For the text-containing cell, return its midpoint in (x, y) coordinate format. 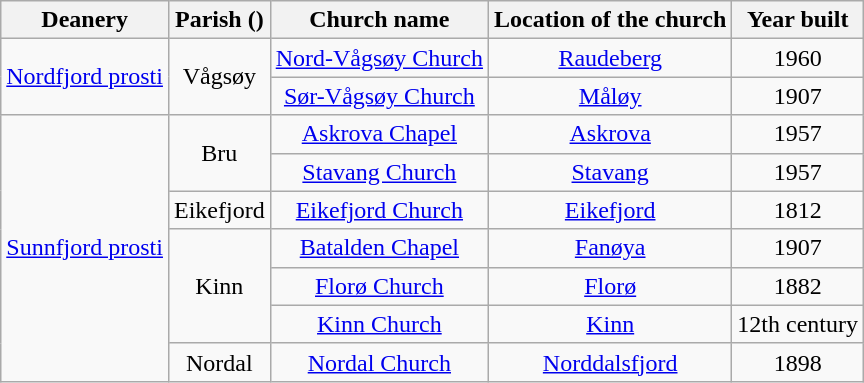
Bru (219, 153)
Vågsøy (219, 77)
Parish () (219, 20)
12th century (798, 324)
Sunnfjord prosti (85, 248)
Kinn Church (379, 324)
Raudeberg (610, 58)
Askrova Chapel (379, 134)
Nord-Vågsøy Church (379, 58)
Location of the church (610, 20)
1960 (798, 58)
Sør-Vågsøy Church (379, 96)
Stavang Church (379, 172)
Norddalsfjord (610, 362)
1882 (798, 286)
Batalden Chapel (379, 248)
Måløy (610, 96)
Florø Church (379, 286)
Florø (610, 286)
Church name (379, 20)
Nordal Church (379, 362)
1812 (798, 210)
1898 (798, 362)
Nordfjord prosti (85, 77)
Deanery (85, 20)
Eikefjord Church (379, 210)
Stavang (610, 172)
Askrova (610, 134)
Nordal (219, 362)
Year built (798, 20)
Fanøya (610, 248)
